Output the [X, Y] coordinate of the center of the cell containing the given text.  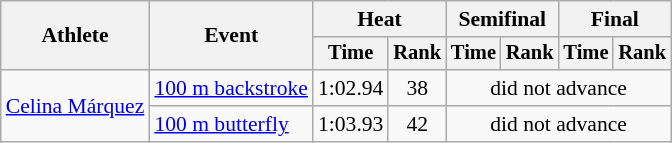
Celina Márquez [76, 106]
38 [417, 88]
Heat [380, 19]
Event [231, 36]
100 m backstroke [231, 88]
Semifinal [502, 19]
1:02.94 [350, 88]
Athlete [76, 36]
1:03.93 [350, 124]
42 [417, 124]
100 m butterfly [231, 124]
Final [615, 19]
